Extract the (X, Y) coordinate from the center of the cell holding the provided text.  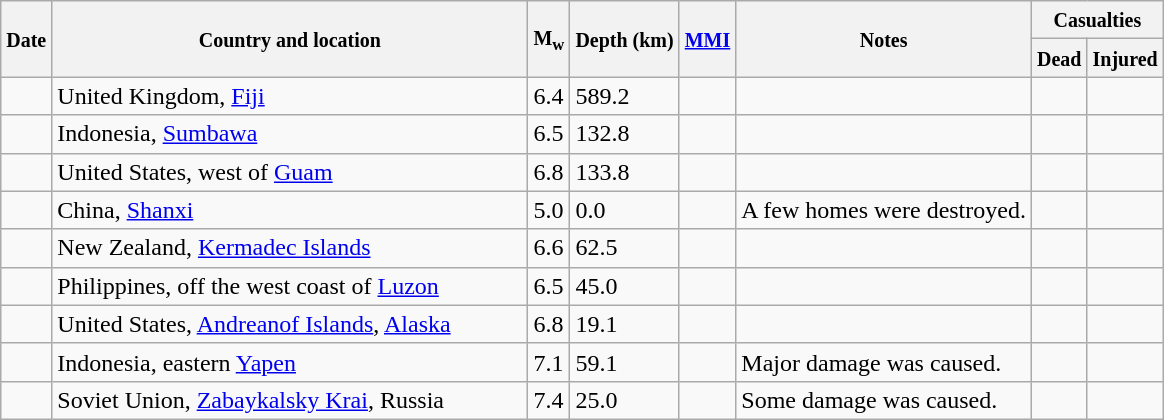
Mw (549, 39)
Depth (km) (624, 39)
132.8 (624, 134)
United Kingdom, Fiji (290, 96)
Major damage was caused. (884, 362)
New Zealand, Kermadec Islands (290, 248)
Injured (1125, 58)
United States, Andreanof Islands, Alaska (290, 324)
25.0 (624, 400)
China, Shanxi (290, 210)
6.4 (549, 96)
Indonesia, Sumbawa (290, 134)
0.0 (624, 210)
45.0 (624, 286)
59.1 (624, 362)
Some damage was caused. (884, 400)
Indonesia, eastern Yapen (290, 362)
Philippines, off the west coast of Luzon (290, 286)
19.1 (624, 324)
62.5 (624, 248)
Soviet Union, Zabaykalsky Krai, Russia (290, 400)
6.6 (549, 248)
A few homes were destroyed. (884, 210)
Country and location (290, 39)
Date (26, 39)
589.2 (624, 96)
MMI (708, 39)
7.1 (549, 362)
5.0 (549, 210)
Dead (1059, 58)
Notes (884, 39)
Casualties (1097, 20)
7.4 (549, 400)
133.8 (624, 172)
United States, west of Guam (290, 172)
